Determine the (x, y) coordinate at the center of the cell enclosing the given text.  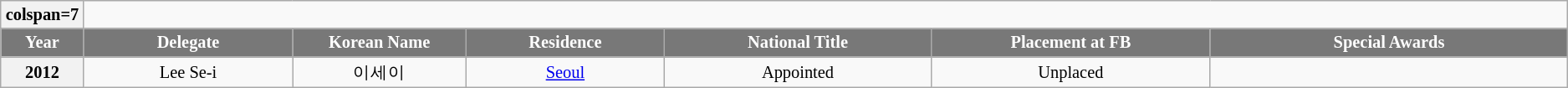
Seoul (565, 72)
Residence (565, 43)
Delegate (188, 43)
National Title (798, 43)
2012 (42, 72)
Unplaced (1070, 72)
이세이 (380, 72)
Placement at FB (1070, 43)
Lee Se-i (188, 72)
Year (42, 43)
Korean Name (380, 43)
Special Awards (1389, 43)
Appointed (798, 72)
colspan=7 (42, 14)
